Output the (x, y) coordinate of the center of the cell containing the given text.  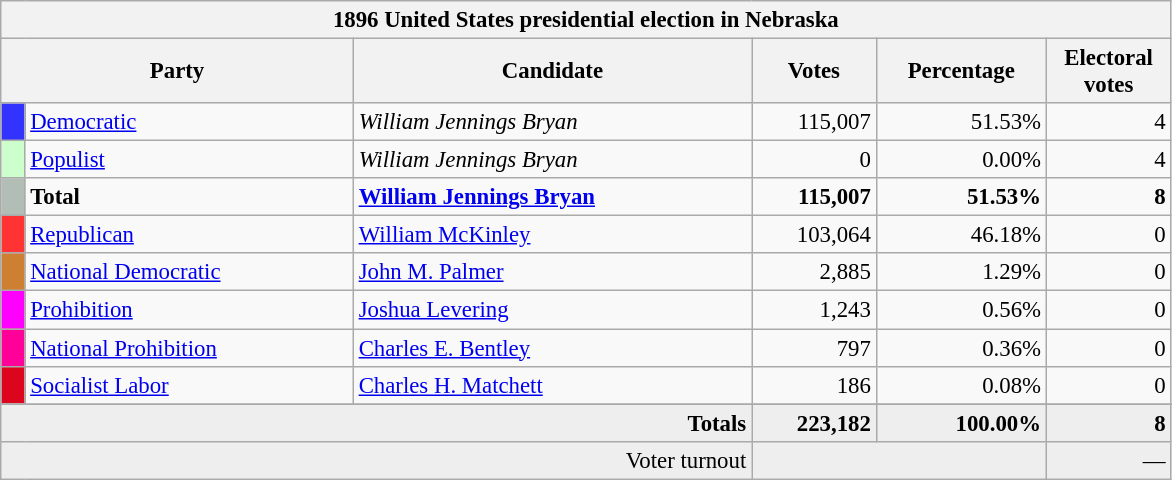
Voter turnout (376, 460)
Charles E. Bentley (552, 348)
Total (189, 197)
2,885 (814, 273)
Percentage (961, 72)
0.36% (961, 348)
Socialist Labor (189, 385)
Electoral votes (1108, 72)
Candidate (552, 72)
National Democratic (189, 273)
Party (178, 72)
Joshua Levering (552, 310)
William McKinley (552, 235)
John M. Palmer (552, 273)
1896 United States presidential election in Nebraska (586, 20)
797 (814, 348)
Prohibition (189, 310)
223,182 (814, 423)
0.56% (961, 310)
Charles H. Matchett (552, 385)
Democratic (189, 122)
0.00% (961, 160)
— (1108, 460)
103,064 (814, 235)
Totals (376, 423)
0.08% (961, 385)
Republican (189, 235)
National Prohibition (189, 348)
100.00% (961, 423)
46.18% (961, 235)
186 (814, 385)
1.29% (961, 273)
Populist (189, 160)
Votes (814, 72)
1,243 (814, 310)
